Pinpoint the cell where the given text exists, returning its (x, y) midpoint coordinate. 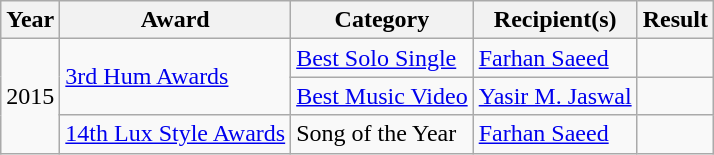
Year (30, 20)
Category (382, 20)
3rd Hum Awards (176, 77)
Song of the Year (382, 134)
2015 (30, 96)
14th Lux Style Awards (176, 134)
Recipient(s) (555, 20)
Yasir M. Jaswal (555, 96)
Best Solo Single (382, 58)
Award (176, 20)
Result (675, 20)
Best Music Video (382, 96)
